Return [x, y] of the center of cell containing provided text 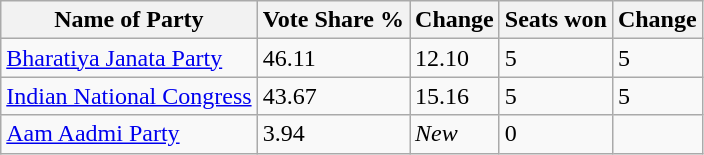
Indian National Congress [129, 96]
0 [556, 134]
Name of Party [129, 20]
15.16 [455, 96]
Bharatiya Janata Party [129, 58]
Vote Share % [333, 20]
Seats won [556, 20]
3.94 [333, 134]
12.10 [455, 58]
Aam Aadmi Party [129, 134]
43.67 [333, 96]
46.11 [333, 58]
New [455, 134]
